Find where the given text appears and provide that cell's center as [X, Y] coordinate. 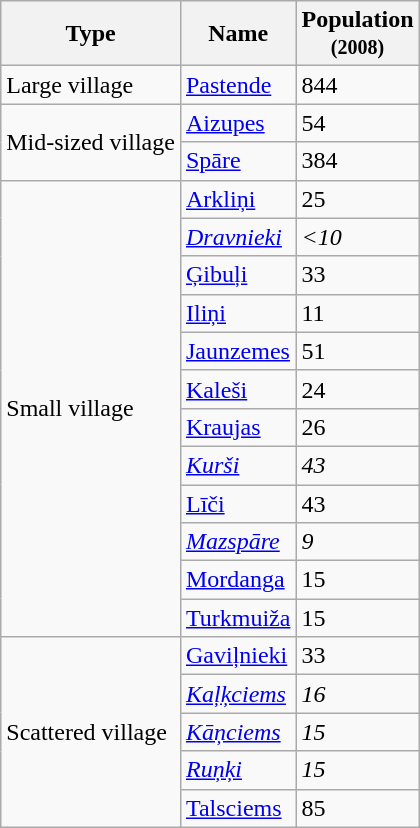
Kaļķciems [238, 694]
Kaleši [238, 389]
26 [358, 427]
25 [358, 199]
Aizupes [238, 123]
24 [358, 389]
Population(2008) [358, 34]
Līči [238, 503]
Ruņķi [238, 770]
384 [358, 161]
<10 [358, 237]
Gaviļnieki [238, 656]
Large village [91, 85]
Kāņciems [238, 732]
16 [358, 694]
11 [358, 313]
Jaunzemes [238, 351]
Ģibuļi [238, 275]
Dravnieki [238, 237]
9 [358, 542]
Kurši [238, 465]
Type [91, 34]
Small village [91, 408]
85 [358, 808]
Mid-sized village [91, 142]
54 [358, 123]
Name [238, 34]
Mazspāre [238, 542]
Iliņi [238, 313]
Mordanga [238, 580]
Pastende [238, 85]
Kraujas [238, 427]
Spāre [238, 161]
Scattered village [91, 732]
844 [358, 85]
Arkliņi [238, 199]
51 [358, 351]
Talsciems [238, 808]
Turkmuiža [238, 618]
